Capture the cell that displays the provided text and extract its [X, Y] central coordinate. 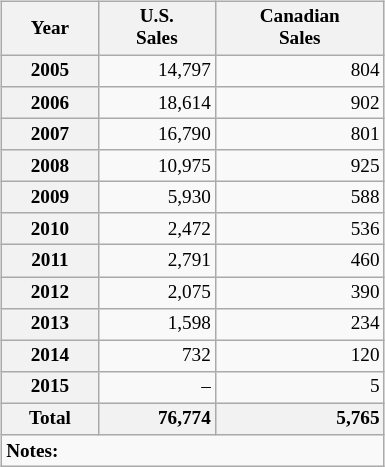
801 [300, 134]
460 [300, 261]
2006 [50, 103]
1,598 [156, 324]
732 [156, 356]
2015 [50, 387]
– [156, 387]
234 [300, 324]
120 [300, 356]
588 [300, 198]
5,930 [156, 198]
2,472 [156, 229]
CanadianSales [300, 28]
14,797 [156, 71]
2,075 [156, 293]
2005 [50, 71]
2008 [50, 166]
5 [300, 387]
Year [50, 28]
2009 [50, 198]
2010 [50, 229]
2007 [50, 134]
925 [300, 166]
18,614 [156, 103]
2013 [50, 324]
2,791 [156, 261]
2014 [50, 356]
U.S.Sales [156, 28]
16,790 [156, 134]
10,975 [156, 166]
2011 [50, 261]
76,774 [156, 419]
804 [300, 71]
Notes: [193, 451]
390 [300, 293]
536 [300, 229]
Total [50, 419]
5,765 [300, 419]
902 [300, 103]
2012 [50, 293]
